Detect which cell encompasses the target text, then output its (X, Y) center coordinate. 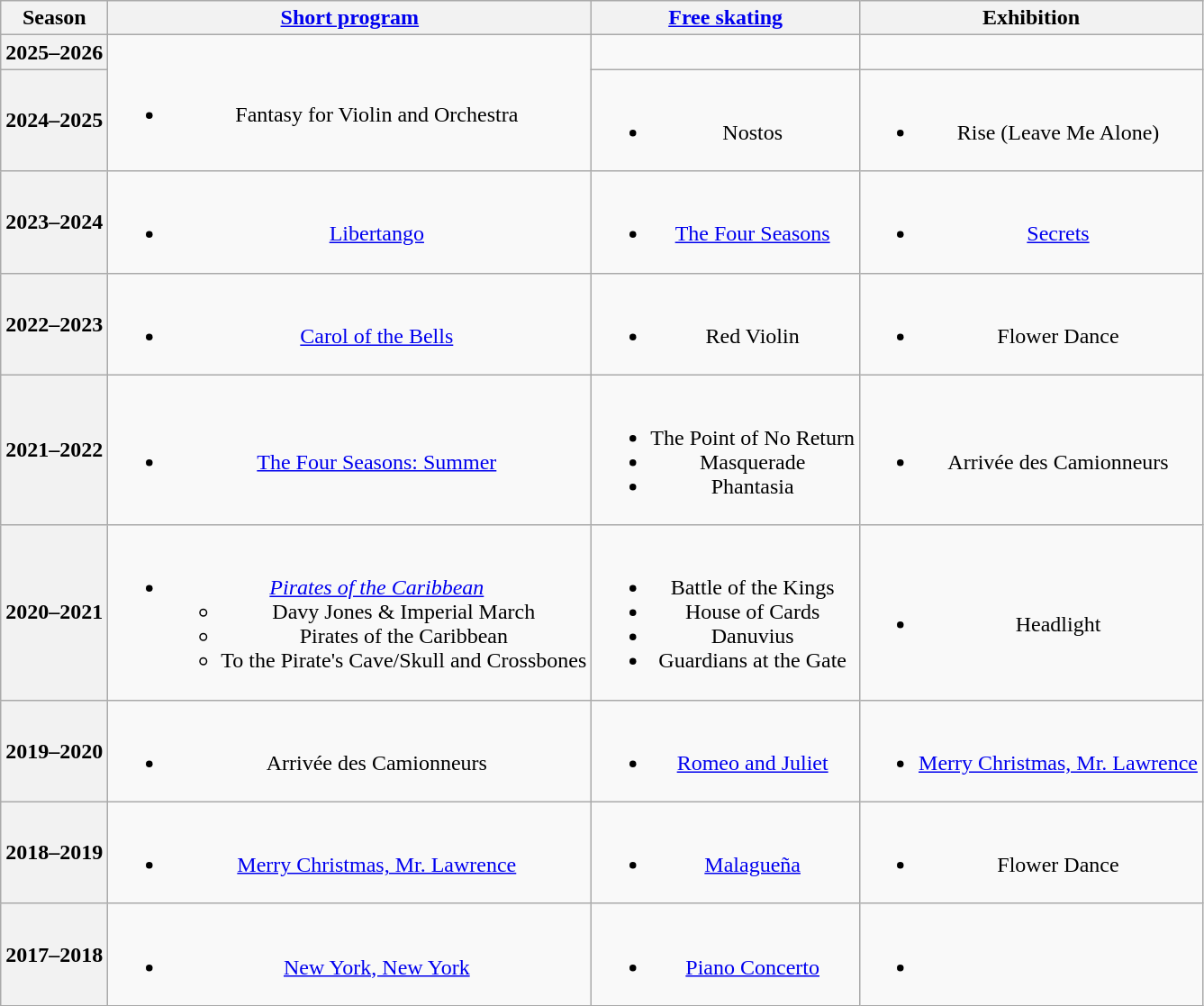
2017–2018 (54, 955)
Romeo and Juliet (726, 751)
2019–2020 (54, 751)
The Point of No ReturnMasqueradePhantasia (726, 450)
The Four Seasons (726, 222)
2025–2026 (54, 52)
Exhibition (1032, 18)
Fantasy for Violin and Orchestra (349, 103)
Piano Concerto (726, 955)
Battle of the KingsHouse of CardsDanuviusGuardians at the Gate (726, 612)
Pirates of the CaribbeanDavy Jones & Imperial March Pirates of the Caribbean To the Pirate's Cave/Skull and Crossbones (349, 612)
Free skating (726, 18)
2022–2023 (54, 324)
New York, New York (349, 955)
Secrets (1032, 222)
2023–2024 (54, 222)
Nostos (726, 121)
Rise (Leave Me Alone) (1032, 121)
Carol of the Bells (349, 324)
Red Violin (726, 324)
The Four Seasons: Summer (349, 450)
2024–2025 (54, 121)
Season (54, 18)
Malagueña (726, 852)
Libertango (349, 222)
2018–2019 (54, 852)
Short program (349, 18)
2021–2022 (54, 450)
Headlight (1032, 612)
2020–2021 (54, 612)
